Detect which cell encompasses the target text, then output its [X, Y] center coordinate. 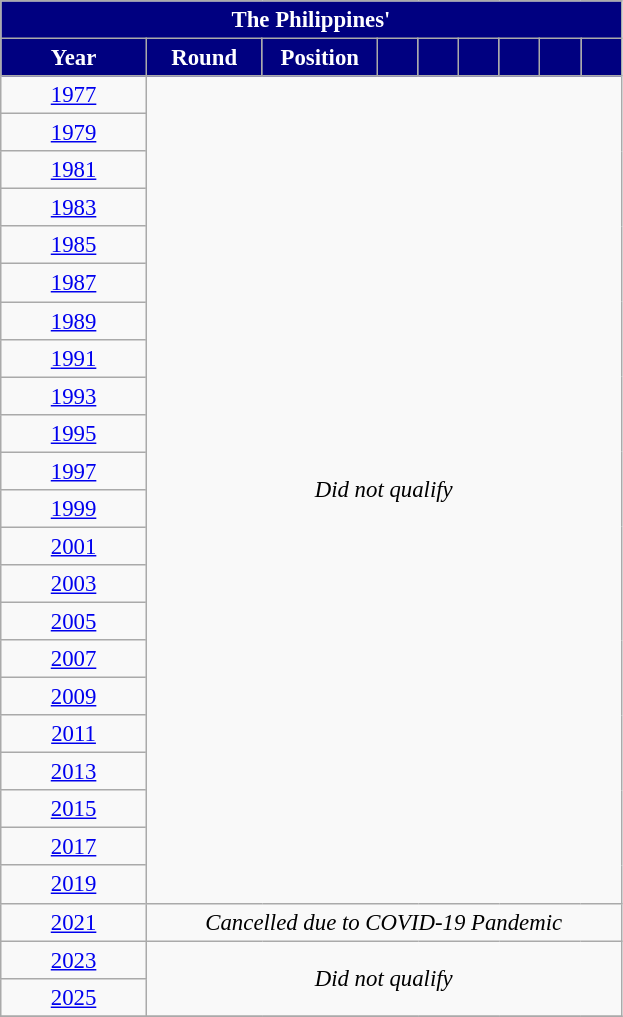
1985 [74, 245]
2015 [74, 809]
1977 [74, 95]
2017 [74, 847]
2023 [74, 960]
2007 [74, 659]
Year [74, 58]
1991 [74, 358]
2013 [74, 772]
2005 [74, 621]
1999 [74, 509]
Cancelled due to COVID-19 Pandemic [384, 922]
2011 [74, 734]
1981 [74, 170]
1987 [74, 283]
Round [204, 58]
1983 [74, 208]
1989 [74, 321]
2025 [74, 997]
1995 [74, 433]
2019 [74, 885]
2001 [74, 546]
2003 [74, 584]
1979 [74, 133]
1997 [74, 471]
Position [320, 58]
The Philippines' [311, 20]
1993 [74, 396]
2009 [74, 697]
2021 [74, 922]
